Provide the (x, y) coordinate of the cell's center where the given text is located.  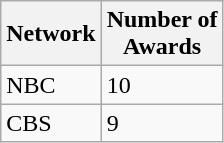
10 (162, 85)
Number ofAwards (162, 34)
NBC (51, 85)
CBS (51, 123)
9 (162, 123)
Network (51, 34)
